Determine the [x, y] coordinate at the center of the cell enclosing the given text.  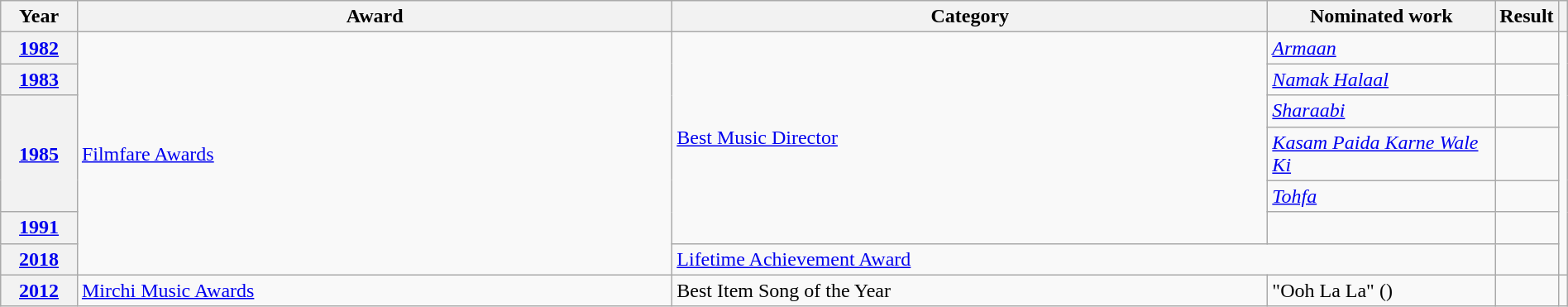
1985 [40, 154]
Award [374, 17]
2018 [40, 259]
Result [1527, 17]
Tohfa [1381, 196]
Kasam Paida Karne Wale Ki [1381, 154]
"Ooh La La" () [1381, 290]
Category [970, 17]
Nominated work [1381, 17]
Best Music Director [970, 137]
1982 [40, 48]
Mirchi Music Awards [374, 290]
2012 [40, 290]
Sharaabi [1381, 111]
Best Item Song of the Year [970, 290]
Lifetime Achievement Award [1083, 259]
Filmfare Awards [374, 154]
1991 [40, 228]
Year [40, 17]
Armaan [1381, 48]
Namak Halaal [1381, 79]
1983 [40, 79]
